For the text-containing cell, return its midpoint in (X, Y) coordinate format. 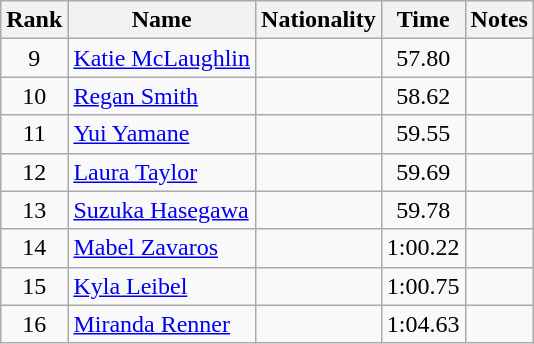
Mabel Zavaros (162, 248)
Name (162, 20)
59.55 (423, 134)
Kyla Leibel (162, 286)
Time (423, 20)
Notes (499, 20)
13 (34, 210)
16 (34, 324)
Rank (34, 20)
12 (34, 172)
10 (34, 96)
15 (34, 286)
9 (34, 58)
57.80 (423, 58)
Yui Yamane (162, 134)
Suzuka Hasegawa (162, 210)
1:00.22 (423, 248)
1:00.75 (423, 286)
14 (34, 248)
Nationality (319, 20)
Regan Smith (162, 96)
58.62 (423, 96)
11 (34, 134)
Miranda Renner (162, 324)
59.69 (423, 172)
1:04.63 (423, 324)
Laura Taylor (162, 172)
59.78 (423, 210)
Katie McLaughlin (162, 58)
